Detect which cell encompasses the target text, then output its (X, Y) center coordinate. 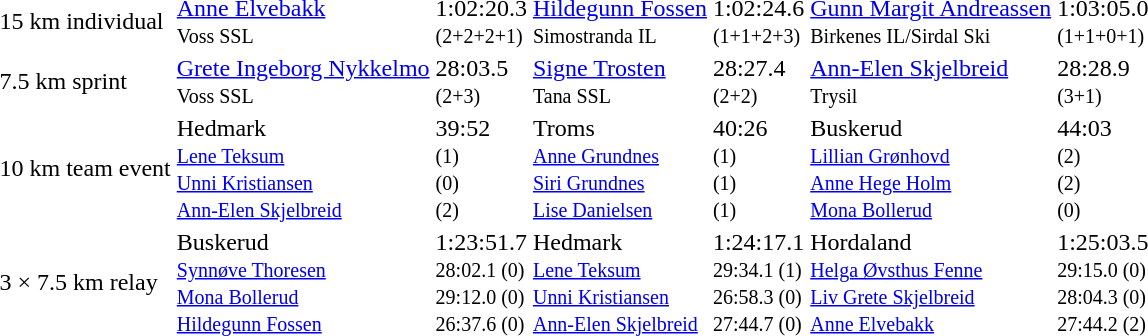
Signe TrostenTana SSL (620, 82)
28:03.5(2+3) (481, 82)
BuskerudLillian GrønhovdAnne Hege HolmMona Bollerud (931, 168)
TromsAnne GrundnesSiri GrundnesLise Danielsen (620, 168)
HedmarkLene TeksumUnni KristiansenAnn-Elen Skjelbreid (303, 168)
40:26(1)(1)(1) (758, 168)
28:27.4(2+2) (758, 82)
39:52(1)(0)(2) (481, 168)
Ann-Elen SkjelbreidTrysil (931, 82)
Grete Ingeborg NykkelmoVoss SSL (303, 82)
